Pinpoint the cell where the given text exists, returning its [x, y] midpoint coordinate. 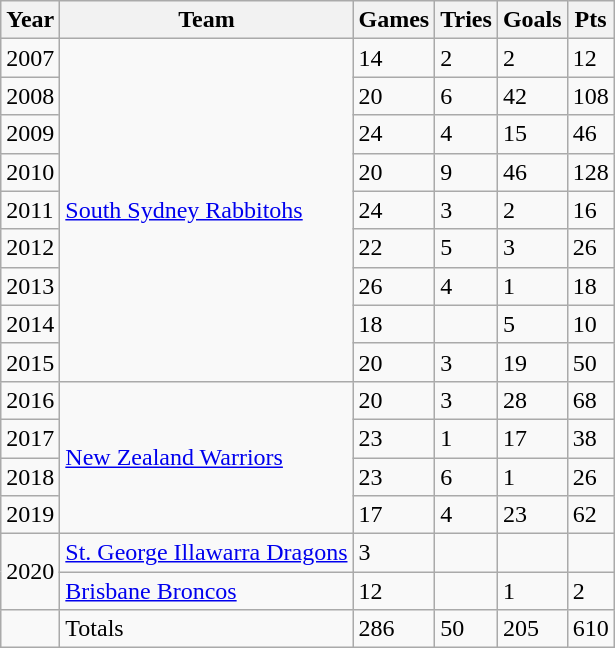
2008 [30, 96]
610 [590, 629]
2020 [30, 572]
2010 [30, 172]
22 [394, 248]
South Sydney Rabbitohs [206, 210]
14 [394, 58]
68 [590, 400]
28 [532, 400]
2013 [30, 286]
Pts [590, 20]
Brisbane Broncos [206, 591]
New Zealand Warriors [206, 457]
205 [532, 629]
Tries [466, 20]
2015 [30, 362]
2016 [30, 400]
62 [590, 515]
19 [532, 362]
286 [394, 629]
2014 [30, 324]
15 [532, 134]
16 [590, 210]
2009 [30, 134]
38 [590, 438]
Year [30, 20]
Team [206, 20]
2012 [30, 248]
2017 [30, 438]
9 [466, 172]
Totals [206, 629]
2019 [30, 515]
10 [590, 324]
128 [590, 172]
St. George Illawarra Dragons [206, 553]
Goals [532, 20]
108 [590, 96]
2011 [30, 210]
Games [394, 20]
2018 [30, 477]
2007 [30, 58]
42 [532, 96]
